For the text-containing cell, return its midpoint in (x, y) coordinate format. 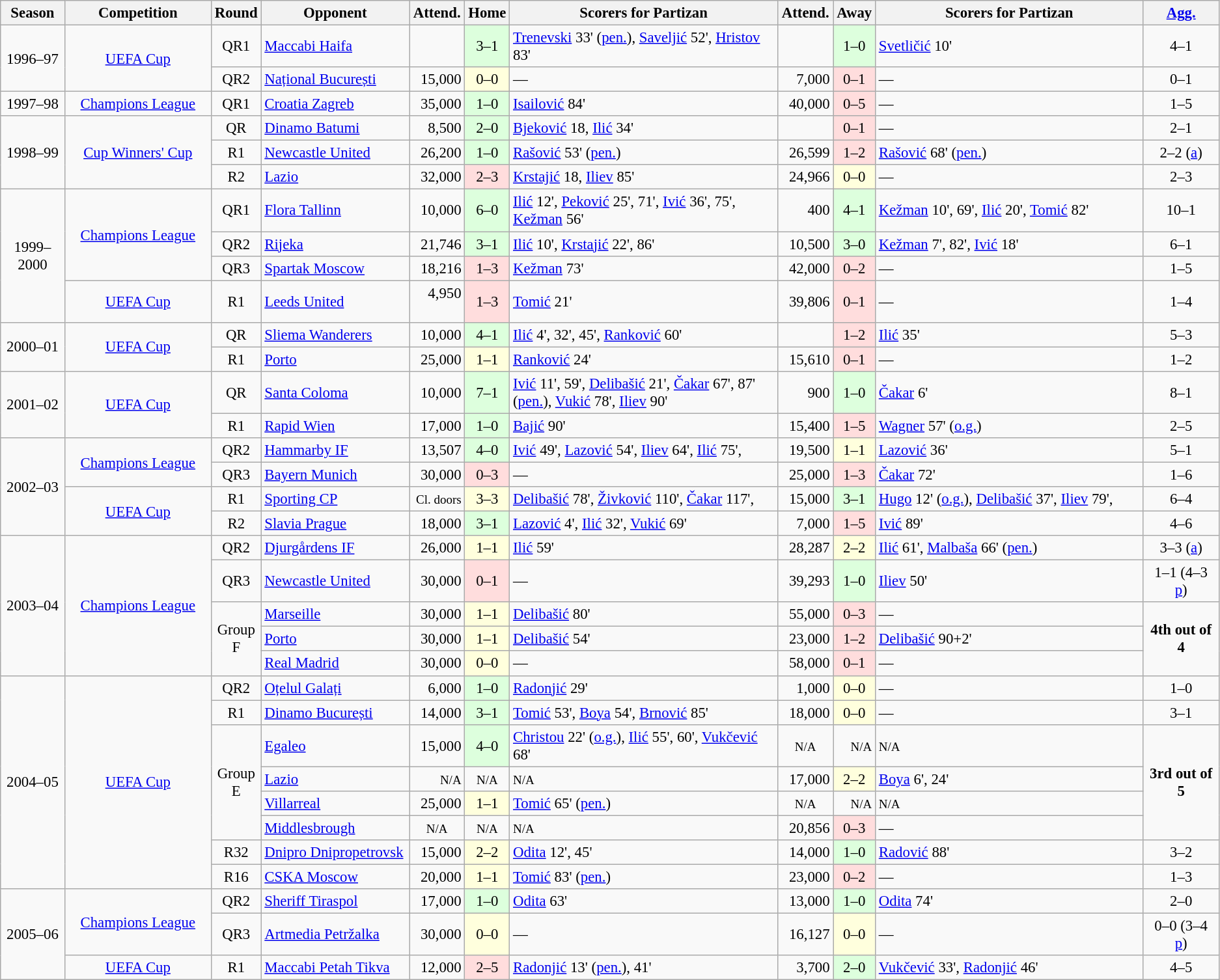
Santa Coloma (335, 393)
24,966 (806, 178)
Delibašić 54' (644, 639)
1,000 (806, 688)
Ivić 11', 59', Delibašić 21', Čakar 67', 87' (pen.), Vukić 78', Iliev 90' (644, 393)
400 (806, 211)
3–0 (854, 244)
Lazović 36' (1009, 450)
Ivić 89' (1009, 524)
Djurgårdens IF (335, 548)
Radonjić 29' (644, 688)
Bjeković 18, Ilić 34' (644, 128)
0–5 (854, 104)
3–3 (a) (1181, 548)
Leeds United (335, 302)
Wagner 57' (o.g.) (1009, 426)
Ilić 35' (1009, 334)
Odita 12', 45' (644, 852)
Čakar 72' (1009, 474)
Rašović 68' (pen.) (1009, 153)
Ilić 12', Peković 25', 71', Ivić 36', 75', Kežman 56' (644, 211)
26,000 (437, 548)
R32 (236, 852)
28,287 (806, 548)
Kežman 7', 82', Ivić 18' (1009, 244)
Oțelul Galați (335, 688)
2001–02 (33, 405)
Rapid Wien (335, 426)
Home (487, 13)
Tomić 65' (pen.) (644, 804)
Tomić 21' (644, 302)
Kežman 73' (644, 268)
12,000 (437, 968)
Ilić 59' (644, 548)
R16 (236, 877)
Delibašić 90+2' (1009, 639)
1999–2000 (33, 256)
7–1 (487, 393)
Agg. (1181, 13)
Ilić 61', Malbaša 66' (pen.) (1009, 548)
Away (854, 13)
5–1 (1181, 450)
4–5 (1181, 968)
2004–05 (33, 782)
Real Madrid (335, 664)
Sliema Wanderers (335, 334)
Rašović 53' (pen.) (644, 153)
1997–98 (33, 104)
6–1 (1181, 244)
3–2 (1181, 852)
1996–97 (33, 59)
Round (236, 13)
CSKA Moscow (335, 877)
2–2 (a) (1181, 153)
Hugo 12' (o.g.), Delibašić 37', Iliev 79', (1009, 499)
8,500 (437, 128)
Isailović 84' (644, 104)
2–1 (1181, 128)
1–6 (1181, 474)
Group E (236, 782)
Odita 63' (644, 901)
16,127 (806, 934)
Cl. doors (437, 499)
Čakar 6' (1009, 393)
Competition (138, 13)
21,746 (437, 244)
Marseille (335, 614)
Flora Tallinn (335, 211)
4–6 (1181, 524)
Krstajić 18, Iliev 85' (644, 178)
Maccabi Haifa (335, 47)
Kežman 10', 69', Ilić 20', Tomić 82' (1009, 211)
Lazović 4', Ilić 32', Vukić 69' (644, 524)
1998–99 (33, 152)
15,610 (806, 359)
Delibašić 80' (644, 614)
19,500 (806, 450)
Sheriff Tiraspol (335, 901)
Egaleo (335, 746)
Croatia Zagreb (335, 104)
Season (33, 13)
Sporting CP (335, 499)
Radonjić 13' (pen.), 41' (644, 968)
Tomić 53', Boya 54', Brnović 85' (644, 713)
18,216 (437, 268)
Artmedia Petržalka (335, 934)
3rd out of 5 (1181, 782)
Maccabi Petah Tikva (335, 968)
26,200 (437, 153)
Svetličić 10' (1009, 47)
58,000 (806, 664)
10–1 (1181, 211)
3–3 (487, 499)
3,700 (806, 968)
4th out of 4 (1181, 639)
Bajić 90' (644, 426)
Hammarby IF (335, 450)
Odita 74' (1009, 901)
Rijeka (335, 244)
2002–03 (33, 487)
Iliev 50' (1009, 582)
Ranković 24' (644, 359)
Ivić 49', Lazović 54', Iliev 64', Ilić 75', (644, 450)
2000–01 (33, 346)
Cup Winners' Cup (138, 152)
39,293 (806, 582)
Dinamo Batumi (335, 128)
Național București (335, 79)
1–1 (4–3 p) (1181, 582)
42,000 (806, 268)
1–4 (1181, 302)
55,000 (806, 614)
13,507 (437, 450)
Delibašić 78', Živković 110', Čakar 117', (644, 499)
Boya 6', 24' (1009, 779)
15,400 (806, 426)
35,000 (437, 104)
Group F (236, 639)
20,856 (806, 828)
Trenevski 33' (pen.), Saveljić 52', Hristov 83' (644, 47)
Ilić 4', 32', 45', Ranković 60' (644, 334)
26,599 (806, 153)
6–4 (1181, 499)
Spartak Moscow (335, 268)
Slavia Prague (335, 524)
2005–06 (33, 934)
5–3 (1181, 334)
6,000 (437, 688)
39,806 (806, 302)
Ilić 10', Krstajić 22', 86' (644, 244)
Middlesbrough (335, 828)
Christou 22' (o.g.), Ilić 55', 60', Vukčević 68' (644, 746)
13,000 (806, 901)
Radović 88' (1009, 852)
8–1 (1181, 393)
6–0 (487, 211)
Dnipro Dnipropetrovsk (335, 852)
Bayern Munich (335, 474)
Vukčević 33', Radonjić 46' (1009, 968)
0–0 (3–4 p) (1181, 934)
32,000 (437, 178)
Dinamo București (335, 713)
20,000 (437, 877)
Villarreal (335, 804)
Opponent (335, 13)
Tomić 83' (pen.) (644, 877)
40,000 (806, 104)
10,500 (806, 244)
2003–04 (33, 605)
4,950 (437, 302)
900 (806, 393)
